Detect which cell encompasses the target text, then output its [x, y] center coordinate. 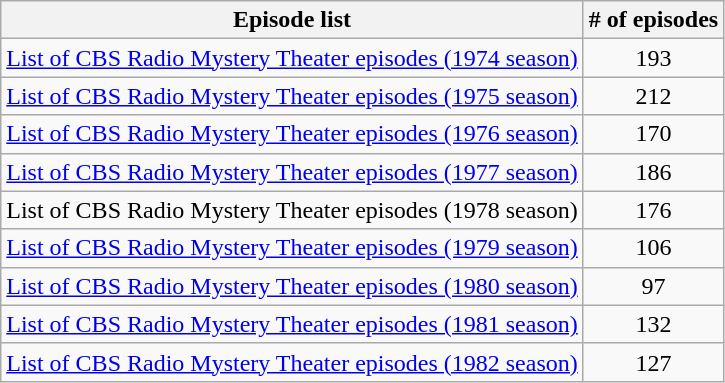
List of CBS Radio Mystery Theater episodes (1979 season) [292, 248]
106 [653, 248]
170 [653, 134]
132 [653, 324]
193 [653, 58]
212 [653, 96]
List of CBS Radio Mystery Theater episodes (1981 season) [292, 324]
# of episodes [653, 20]
List of CBS Radio Mystery Theater episodes (1977 season) [292, 172]
List of CBS Radio Mystery Theater episodes (1976 season) [292, 134]
127 [653, 362]
176 [653, 210]
List of CBS Radio Mystery Theater episodes (1974 season) [292, 58]
List of CBS Radio Mystery Theater episodes (1980 season) [292, 286]
List of CBS Radio Mystery Theater episodes (1978 season) [292, 210]
97 [653, 286]
Episode list [292, 20]
186 [653, 172]
List of CBS Radio Mystery Theater episodes (1982 season) [292, 362]
List of CBS Radio Mystery Theater episodes (1975 season) [292, 96]
